Scan for the cell matching the given text and deliver its [x, y] coordinate at center. 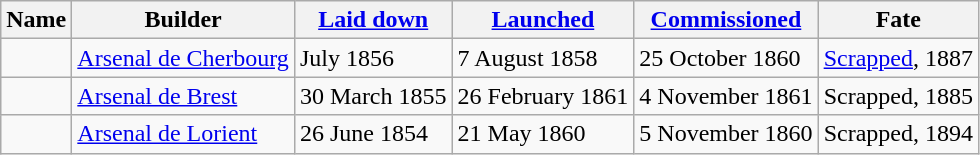
Commissioned [726, 20]
Scrapped, 1887 [898, 58]
Fate [898, 20]
Arsenal de Lorient [184, 134]
Builder [184, 20]
4 November 1861 [726, 96]
5 November 1860 [726, 134]
Launched [543, 20]
Arsenal de Cherbourg [184, 58]
26 February 1861 [543, 96]
26 June 1854 [373, 134]
Laid down [373, 20]
25 October 1860 [726, 58]
Arsenal de Brest [184, 96]
Name [36, 20]
Scrapped, 1885 [898, 96]
July 1856 [373, 58]
Scrapped, 1894 [898, 134]
7 August 1858 [543, 58]
30 March 1855 [373, 96]
21 May 1860 [543, 134]
